Output the (X, Y) coordinate of the center of the cell containing the given text.  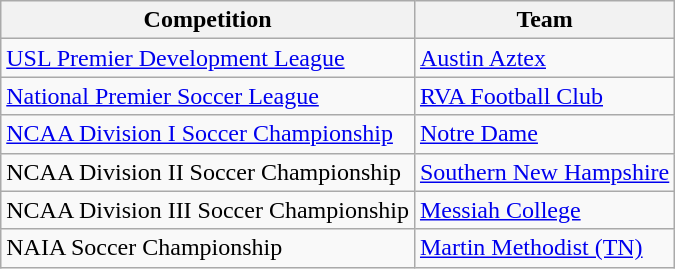
Team (544, 20)
Notre Dame (544, 134)
NCAA Division I Soccer Championship (208, 134)
NCAA Division III Soccer Championship (208, 210)
National Premier Soccer League (208, 96)
Messiah College (544, 210)
Southern New Hampshire (544, 172)
NAIA Soccer Championship (208, 248)
Austin Aztex (544, 58)
Competition (208, 20)
USL Premier Development League (208, 58)
NCAA Division II Soccer Championship (208, 172)
RVA Football Club (544, 96)
Martin Methodist (TN) (544, 248)
